Return (X, Y) of the center of cell containing provided text 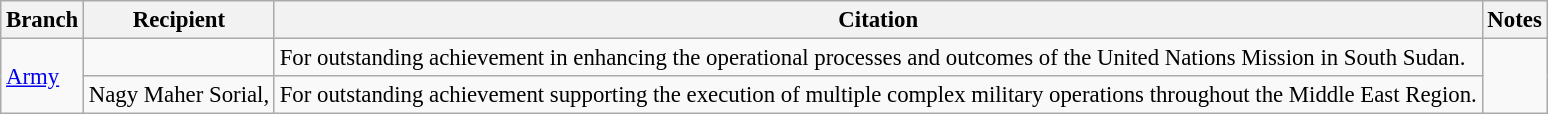
Recipient (180, 20)
Nagy Maher Sorial, (180, 95)
Citation (878, 20)
For outstanding achievement supporting the execution of multiple complex military operations throughout the Middle East Region. (878, 95)
For outstanding achievement in enhancing the operational processes and outcomes of the United Nations Mission in South Sudan. (878, 58)
Notes (1514, 20)
Army (42, 76)
Branch (42, 20)
